Scan for the cell matching the given text and deliver its (x, y) coordinate at center. 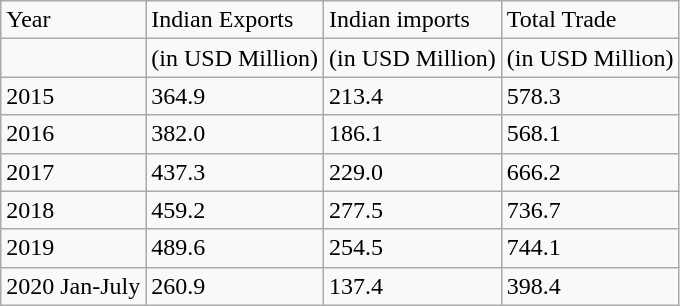
229.0 (413, 172)
2016 (74, 134)
277.5 (413, 210)
459.2 (235, 210)
254.5 (413, 248)
2018 (74, 210)
Total Trade (590, 20)
Indian Exports (235, 20)
578.3 (590, 96)
186.1 (413, 134)
736.7 (590, 210)
489.6 (235, 248)
382.0 (235, 134)
744.1 (590, 248)
137.4 (413, 286)
2015 (74, 96)
2017 (74, 172)
260.9 (235, 286)
2020 Jan-July (74, 286)
2019 (74, 248)
437.3 (235, 172)
Year (74, 20)
666.2 (590, 172)
213.4 (413, 96)
398.4 (590, 286)
364.9 (235, 96)
Indian imports (413, 20)
568.1 (590, 134)
